Extract the [X, Y] coordinate from the center of the cell holding the provided text.  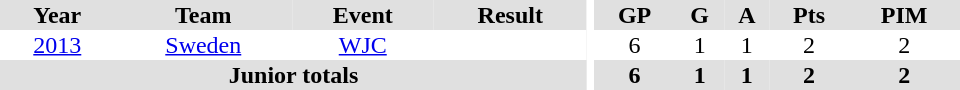
Result [511, 15]
GP [635, 15]
WJC [363, 45]
Team [204, 15]
PIM [904, 15]
2013 [58, 45]
Sweden [204, 45]
A [747, 15]
Junior totals [294, 75]
Year [58, 15]
Event [363, 15]
Pts [810, 15]
G [700, 15]
